From the cell containing the given text, extract its center point as (x, y) coordinate. 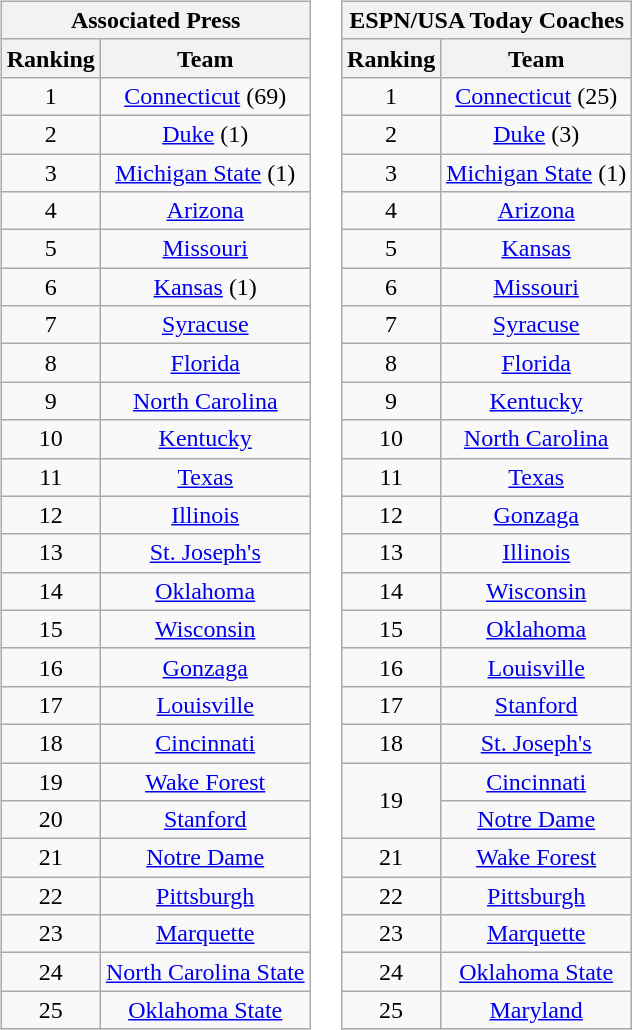
Maryland (536, 1010)
Connecticut (25) (536, 96)
Kansas (536, 249)
20 (50, 820)
Duke (3) (536, 134)
Duke (1) (205, 134)
North Carolina State (205, 972)
ESPN/USA Today Coaches (487, 20)
Connecticut (69) (205, 96)
Associated Press (156, 20)
Kansas (1) (205, 287)
